Scan for the cell matching the given text and deliver its [x, y] coordinate at center. 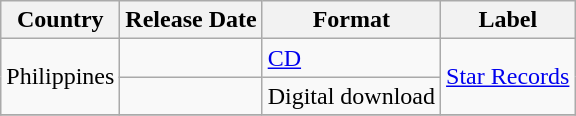
Format [351, 20]
Country [60, 20]
Philippines [60, 77]
CD [351, 58]
Release Date [191, 20]
Digital download [351, 96]
Star Records [508, 77]
Label [508, 20]
